Locate the cell with the specified text and output its [X, Y] center coordinate. 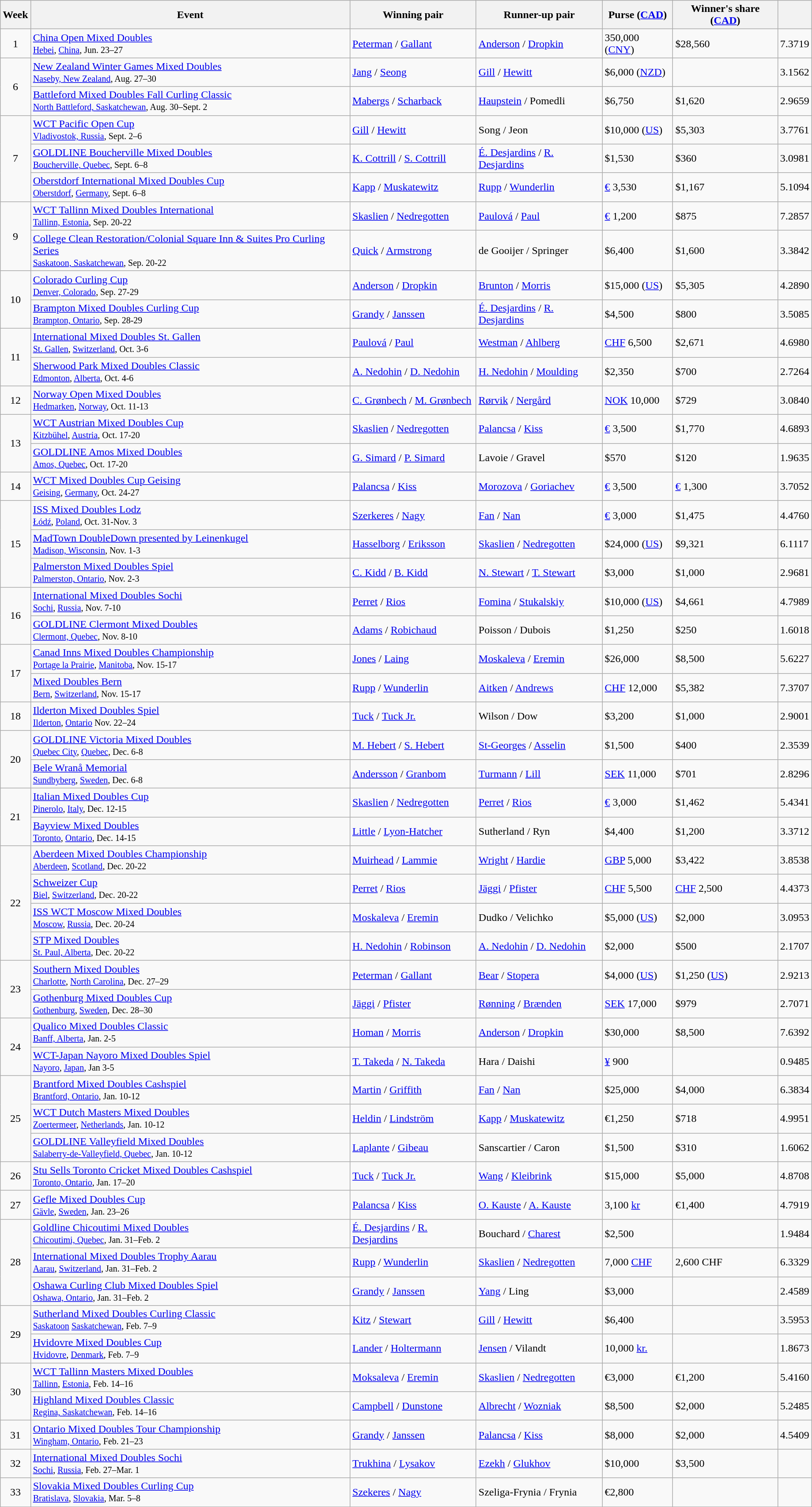
Oberstdorf International Mixed Doubles Cup Oberstdorf, Germany, Sept. 6–8 [190, 187]
$4,000 (US) [638, 975]
Sanscartier / Caron [539, 1147]
23 [15, 989]
K. Cottrill / S. Cottrill [413, 158]
Slovakia Mixed Doubles Curling Cup Bratislava, Slovakia, Mar. 5–8 [190, 1492]
Dudko / Velichko [539, 918]
Quick / Armstrong [413, 250]
$5,000 [725, 1176]
New Zealand Winter Games Mixed Doubles Naseby, New Zealand, Aug. 27–30 [190, 72]
2.9213 [795, 975]
GOLDLINE Valleyfield Mixed Doubles Salaberry-de-Valleyfield, Quebec, Jan. 10-12 [190, 1147]
$3,422 [725, 860]
Morozova / Goriachev [539, 487]
Brantford Mixed Doubles Cashspiel Brantford, Ontario, Jan. 10-12 [190, 1090]
4.7919 [795, 1205]
GOLDLINE Amos Mixed Doubles Amos, Quebec, Oct. 17-20 [190, 458]
$1,250 (US) [725, 975]
350,000 (CNY) [638, 43]
6 [15, 87]
Oshawa Curling Club Mixed Doubles Spiel Oshawa, Ontario, Jan. 31–Feb. 2 [190, 1291]
Mixed Doubles Bern Bern, Switzerland, Nov. 15-17 [190, 687]
12 [15, 400]
$1,462 [725, 802]
2.9681 [795, 572]
4.9951 [795, 1118]
Gothenburg Mixed Doubles Cup Gothenburg, Sweden, Dec. 28–30 [190, 1003]
$5,303 [725, 130]
WCT Dutch Masters Mixed Doubles Zoertermeer, Netherlands, Jan. 10-12 [190, 1118]
Campbell / Dunstone [413, 1406]
N. Stewart / T. Stewart [539, 572]
1.6018 [795, 630]
Ezekh / Glukhov [539, 1464]
Highland Mixed Doubles Classic Regina, Saskatchewan, Feb. 14–16 [190, 1406]
$1,167 [725, 187]
27 [15, 1205]
C. Kidd / B. Kidd [413, 572]
Gefle Mixed Doubles Cup Gävle, Sweden, Jan. 23–26 [190, 1205]
1.9484 [795, 1233]
4.7989 [795, 602]
Poisson / Dubois [539, 630]
Palmerston Mixed Doubles Spiel Palmerston, Ontario, Nov. 2-3 [190, 572]
13 [15, 443]
29 [15, 1334]
4.5409 [795, 1435]
11 [15, 357]
30 [15, 1392]
Mabergs / Scharback [413, 101]
$1,600 [725, 250]
2.9659 [795, 101]
CHF 6,500 [638, 343]
Heldin / Lindström [413, 1118]
Brunton / Morris [539, 285]
0.9485 [795, 1061]
Adams / Robichaud [413, 630]
Moksaleva / Eremin [413, 1377]
$360 [725, 158]
1 [15, 43]
$701 [725, 774]
Battleford Mixed Doubles Fall Curling Classic North Battleford, Saskatchewan, Aug. 30–Sept. 2 [190, 101]
4.2890 [795, 285]
$4,400 [638, 831]
STP Mixed Doubles St. Paul, Alberta, Dec. 20-22 [190, 946]
H. Nedohin / Moulding [539, 371]
32 [15, 1464]
WCT Tallinn Masters Mixed Doubles Tallinn, Estonia, Feb. 14–16 [190, 1377]
7 [15, 158]
Runner-up pair [539, 15]
$1,770 [725, 429]
7.3707 [795, 687]
International Mixed Doubles Sochi Sochi, Russia, Nov. 7-10 [190, 602]
International Mixed Doubles St. Gallen St. Gallen, Switzerland, Oct. 3-6 [190, 343]
2.9001 [795, 716]
Purse (CAD) [638, 15]
3.0953 [795, 918]
6.1117 [795, 544]
Rønning / Brænden [539, 1003]
Bear / Stopera [539, 975]
$26,000 [638, 659]
4.6980 [795, 343]
31 [15, 1435]
6.3834 [795, 1090]
$4,661 [725, 602]
Schweizer Cup Biel, Switzerland, Dec. 20-22 [190, 889]
Szekeres / Nagy [413, 1492]
O. Kauste / A. Kauste [539, 1205]
T. Takeda / N. Takeda [413, 1061]
18 [15, 716]
€ 1,200 [638, 216]
10,000 kr. [638, 1349]
20 [15, 759]
Jang / Seong [413, 72]
GOLDLINE Victoria Mixed Doubles Quebec City, Quebec, Dec. 6-8 [190, 745]
Andersson / Granbom [413, 774]
St-Georges / Asselin [539, 745]
$979 [725, 1003]
€1,400 [725, 1205]
€ 1,300 [725, 487]
16 [15, 616]
$15,000 [638, 1176]
Italian Mixed Doubles Cup Pinerolo, Italy, Dec. 12-15 [190, 802]
$400 [725, 745]
C. Grønbech / M. Grønbech [413, 400]
Sutherland Mixed Doubles Curling Classic Saskatoon Saskatchewan, Feb. 7–9 [190, 1320]
$1,475 [725, 515]
21 [15, 817]
Ilderton Mixed Doubles Spiel Ilderton, Ontario Nov. 22–24 [190, 716]
Event [190, 15]
$2,671 [725, 343]
3.1562 [795, 72]
NOK 10,000 [638, 400]
$718 [725, 1118]
28 [15, 1262]
3,100 kr [638, 1205]
4.6893 [795, 429]
$4,500 [638, 314]
$250 [725, 630]
3.7052 [795, 487]
WCT Tallinn Mixed Doubles International Tallinn, Estonia, Sep. 20-22 [190, 216]
3.3842 [795, 250]
3.0840 [795, 400]
$3,200 [638, 716]
2.1707 [795, 946]
G. Simard / P. Simard [413, 458]
Little / Lyon-Hatcher [413, 831]
2,600 CHF [725, 1262]
$1,620 [725, 101]
$6,750 [638, 101]
International Mixed Doubles Trophy Aarau Aarau, Switzerland, Jan. 31–Feb. 2 [190, 1262]
$28,560 [725, 43]
€2,800 [638, 1492]
SEK 11,000 [638, 774]
$570 [638, 458]
Wang / Kleibrink [539, 1176]
26 [15, 1176]
MadTown DoubleDown presented by Leinenkugel Madison, Wisconsin, Nov. 1-3 [190, 544]
$5,382 [725, 687]
Bouchard / Charest [539, 1233]
Aberdeen Mixed Doubles Championship Aberdeen, Scotland, Dec. 20-22 [190, 860]
SEK 17,000 [638, 1003]
33 [15, 1492]
6.3329 [795, 1262]
Albrecht / Wozniak [539, 1406]
€1,250 [638, 1118]
10 [15, 299]
Stu Sells Toronto Cricket Mixed Doubles Cashspiel Toronto, Ontario, Jan. 17–20 [190, 1176]
7.2857 [795, 216]
CHF 5,500 [638, 889]
$500 [725, 946]
$2,350 [638, 371]
Brampton Mixed Doubles Curling Cup Brampton, Ontario, Sep. 28-29 [190, 314]
ISS WCT Moscow Mixed Doubles Moscow, Russia, Dec. 20-24 [190, 918]
€1,200 [725, 1377]
de Gooijer / Springer [539, 250]
3.0981 [795, 158]
Wilson / Dow [539, 716]
Szerkeres / Nagy [413, 515]
1.8673 [795, 1349]
Winning pair [413, 15]
$3,500 [725, 1464]
Bele Wranå Memorial Sundbyberg, Sweden, Dec. 6-8 [190, 774]
$8,000 [638, 1435]
Colorado Curling Cup Denver, Colorado, Sep. 27-29 [190, 285]
Lavoie / Gravel [539, 458]
7.3719 [795, 43]
3.3712 [795, 831]
$875 [725, 216]
2.8296 [795, 774]
$15,000 (US) [638, 285]
CHF 2,500 [725, 889]
$30,000 [638, 1033]
2.7071 [795, 1003]
Hasselborg / Eriksson [413, 544]
$5,305 [725, 285]
3.8538 [795, 860]
CHF 12,000 [638, 687]
4.4373 [795, 889]
Yang / Ling [539, 1291]
5.2485 [795, 1406]
Lander / Holtermann [413, 1349]
China Open Mixed Doubles Hebei, China, Jun. 23–27 [190, 43]
22 [15, 903]
$24,000 (US) [638, 544]
$9,321 [725, 544]
Martin / Griffith [413, 1090]
$1,530 [638, 158]
$2,500 [638, 1233]
$25,000 [638, 1090]
Song / Jeon [539, 130]
$4,000 [725, 1090]
$729 [725, 400]
Westman / Ahlberg [539, 343]
24 [15, 1047]
1.9635 [795, 458]
WCT Austrian Mixed Doubles Cup Kitzbühel, Austria, Oct. 17-20 [190, 429]
Fomina / Stukalskiy [539, 602]
Turmann / Lill [539, 774]
GOLDLINE Clermont Mixed Doubles Clermont, Quebec, Nov. 8-10 [190, 630]
Ontario Mixed Doubles Tour Championship Wingham, Ontario, Feb. 21–23 [190, 1435]
WCT Pacific Open Cup Vladivostok, Russia, Sept. 2–6 [190, 130]
Rørvik / Nergård [539, 400]
WCT-Japan Nayoro Mixed Doubles Spiel Nayoro, Japan, Jan 3-5 [190, 1061]
Bayview Mixed Doubles Toronto, Ontario, Dec. 14-15 [190, 831]
$10,000 [638, 1464]
1.6062 [795, 1147]
5.6227 [795, 659]
$6,000 (NZD) [638, 72]
17 [15, 673]
Southern Mixed Doubles Charlotte, North Carolina, Dec. 27–29 [190, 975]
3.5085 [795, 314]
2.4589 [795, 1291]
7,000 CHF [638, 1262]
$800 [725, 314]
ISS Mixed Doubles Lodz Łódź, Poland, Oct. 31-Nov. 3 [190, 515]
$310 [725, 1147]
College Clean Restoration/Colonial Square Inn & Suites Pro Curling Series Saskatoon, Saskatchewan, Sep. 20-22 [190, 250]
Sherwood Park Mixed Doubles Classic Edmonton, Alberta, Oct. 4-6 [190, 371]
International Mixed Doubles Sochi Sochi, Russia, Feb. 27–Mar. 1 [190, 1464]
GBP 5,000 [638, 860]
Muirhead / Lammie [413, 860]
14 [15, 487]
Wright / Hardie [539, 860]
Sutherland / Ryn [539, 831]
Szeliga-Frynia / Frynia [539, 1492]
5.4341 [795, 802]
$5,000 (US) [638, 918]
Norway Open Mixed Doubles Hedmarken, Norway, Oct. 11-13 [190, 400]
Haupstein / Pomedli [539, 101]
25 [15, 1118]
2.7264 [795, 371]
Homan / Morris [413, 1033]
9 [15, 236]
Hara / Daishi [539, 1061]
€ 3,530 [638, 187]
5.1094 [795, 187]
4.8708 [795, 1176]
Jensen / Vilandt [539, 1349]
2.3539 [795, 745]
¥ 900 [638, 1061]
$120 [725, 458]
Trukhina / Lysakov [413, 1464]
Aitken / Andrews [539, 687]
$700 [725, 371]
15 [15, 544]
Hvidovre Mixed Doubles Cup Hvidovre, Denmark, Feb. 7–9 [190, 1349]
$1,250 [638, 630]
3.7761 [795, 130]
H. Nedohin / Robinson [413, 946]
WCT Mixed Doubles Cup Geising Geising, Germany, Oct. 24-27 [190, 487]
Qualico Mixed Doubles Classic Banff, Alberta, Jan. 2-5 [190, 1033]
Week [15, 15]
$1,200 [725, 831]
Jones / Laing [413, 659]
4.4760 [795, 515]
5.4160 [795, 1377]
GOLDLINE Boucherville Mixed Doubles Boucherville, Quebec, Sept. 6–8 [190, 158]
€3,000 [638, 1377]
M. Hebert / S. Hebert [413, 745]
Goldline Chicoutimi Mixed Doubles Chicoutimi, Quebec, Jan. 31–Feb. 2 [190, 1233]
Canad Inns Mixed Doubles Championship Portage la Prairie, Manitoba, Nov. 15-17 [190, 659]
Laplante / Gibeau [413, 1147]
3.5953 [795, 1320]
Winner's share (CAD) [725, 15]
7.6392 [795, 1033]
Kitz / Stewart [413, 1320]
